Identify which cell holds the provided text, then report its [x, y] central coordinate. 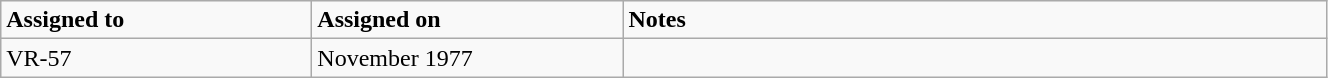
Assigned to [156, 20]
Assigned on [468, 20]
November 1977 [468, 58]
Notes [975, 20]
VR-57 [156, 58]
